Locate the cell with the specified text and output its (x, y) center coordinate. 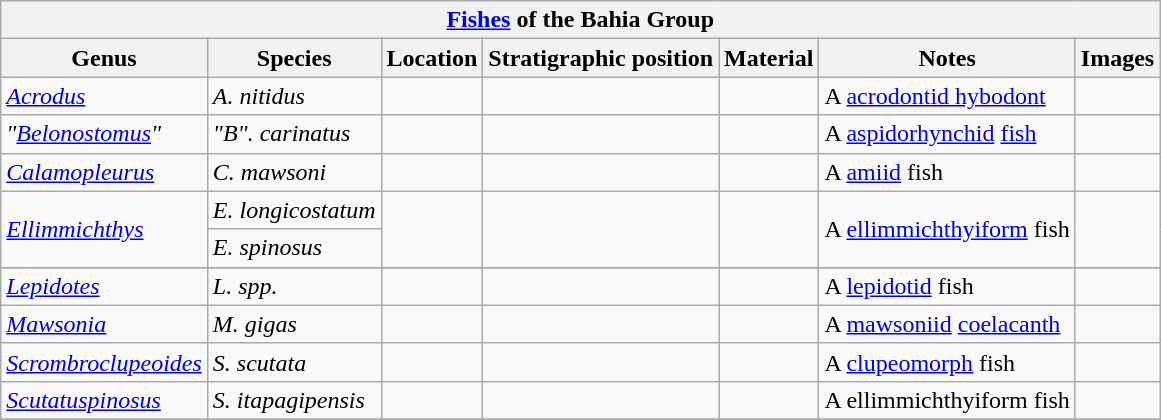
"Belonostomus" (104, 134)
E. spinosus (294, 248)
Calamopleurus (104, 172)
Acrodus (104, 96)
S. itapagipensis (294, 400)
Lepidotes (104, 286)
A lepidotid fish (947, 286)
Species (294, 58)
A aspidorhynchid fish (947, 134)
Fishes of the Bahia Group (580, 20)
C. mawsoni (294, 172)
S. scutata (294, 362)
Scrombroclupeoides (104, 362)
Ellimmichthys (104, 229)
"B". carinatus (294, 134)
E. longicostatum (294, 210)
Images (1117, 58)
Genus (104, 58)
A acrodontid hybodont (947, 96)
Stratigraphic position (601, 58)
A amiid fish (947, 172)
L. spp. (294, 286)
Mawsonia (104, 324)
Location (432, 58)
A clupeomorph fish (947, 362)
Notes (947, 58)
A. nitidus (294, 96)
M. gigas (294, 324)
Scutatuspinosus (104, 400)
A mawsoniid coelacanth (947, 324)
Material (769, 58)
